For the text-containing cell, return its midpoint in (x, y) coordinate format. 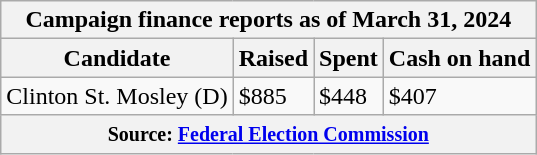
Campaign finance reports as of March 31, 2024 (268, 20)
Clinton St. Mosley (D) (117, 96)
$448 (349, 96)
Source: Federal Election Commission (268, 134)
Spent (349, 58)
$885 (273, 96)
$407 (459, 96)
Cash on hand (459, 58)
Candidate (117, 58)
Raised (273, 58)
